Find where the given text appears and provide that cell's center as (X, Y) coordinate. 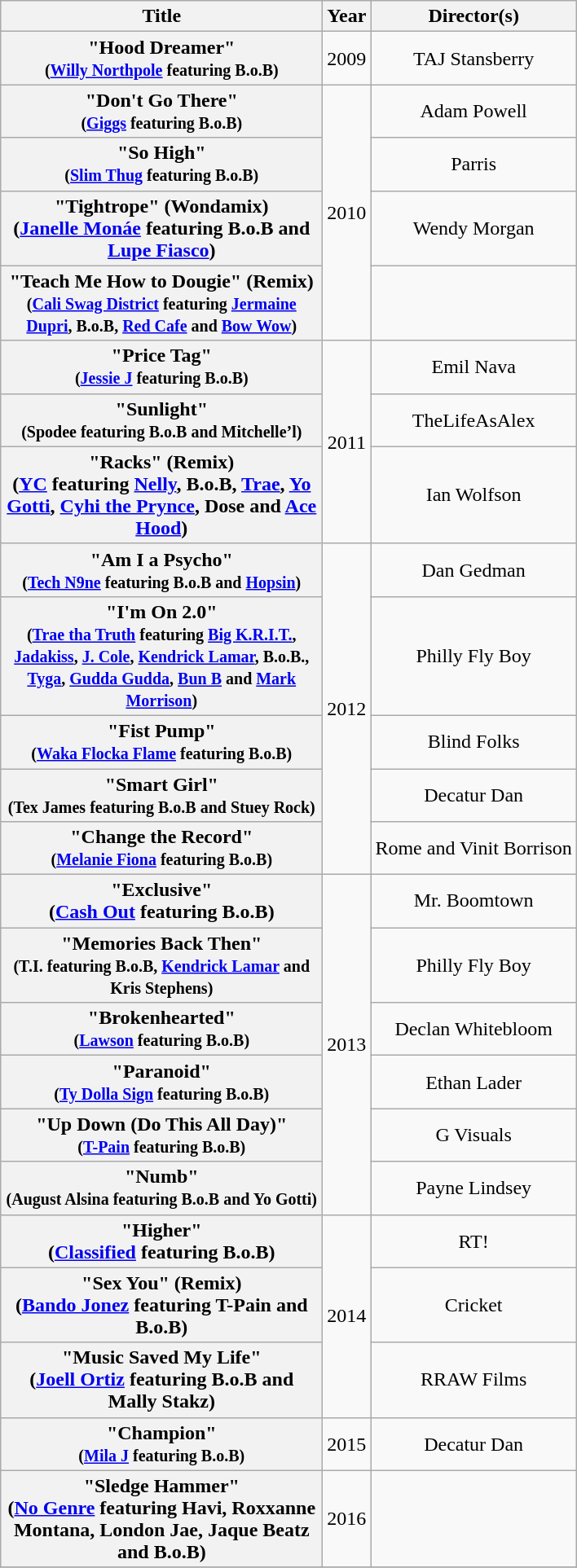
"Sledge Hammer" (No Genre featuring Havi, Roxxanne Montana, London Jae, Jaque Beatz and B.o.B) (161, 1518)
"Higher"(Classified featuring B.o.B) (161, 1241)
Title (161, 16)
TAJ Stansberry (474, 59)
"Brokenhearted"(Lawson featuring B.o.B) (161, 1030)
"Racks" (Remix)(YC featuring Nelly, B.o.B, Trae, Yo Gotti, Cyhi the Prynce, Dose and Ace Hood) (161, 495)
2014 (347, 1316)
Year (347, 16)
G Visuals (474, 1135)
Payne Lindsey (474, 1188)
"Sunlight"(Spodee featuring B.o.B and Mitchelle’l) (161, 420)
Declan Whitebloom (474, 1030)
RT! (474, 1241)
2009 (347, 59)
"So High"(Slim Thug featuring B.o.B) (161, 165)
"Up Down (Do This All Day)"(T-Pain featuring B.o.B) (161, 1135)
Mr. Boomtown (474, 901)
"I'm On 2.0"(Trae tha Truth featuring Big K.R.I.T., Jadakiss, J. Cole, Kendrick Lamar, B.o.B., Tyga, Gudda Gudda, Bun B and Mark Morrison) (161, 656)
2015 (347, 1443)
"Numb"(August Alsina featuring B.o.B and Yo Gotti) (161, 1188)
"Am I a Psycho"(Tech N9ne featuring B.o.B and Hopsin) (161, 570)
"Memories Back Then"(T.I. featuring B.o.B, Kendrick Lamar and Kris Stephens) (161, 965)
Adam Powell (474, 111)
2010 (347, 213)
RRAW Films (474, 1380)
"Champion"(Mila J featuring B.o.B) (161, 1443)
Parris (474, 165)
Emil Nava (474, 367)
"Hood Dreamer"(Willy Northpole featuring B.o.B) (161, 59)
Rome and Vinit Borrison (474, 849)
"Exclusive"(Cash Out featuring B.o.B) (161, 901)
Cricket (474, 1305)
"Fist Pump"(Waka Flocka Flame featuring B.o.B) (161, 741)
"Teach Me How to Dougie" (Remix)(Cali Swag District featuring Jermaine Dupri, B.o.B, Red Cafe and Bow Wow) (161, 303)
Dan Gedman (474, 570)
TheLifeAsAlex (474, 420)
Blind Folks (474, 741)
"Don't Go There"(Giggs featuring B.o.B) (161, 111)
"Price Tag"(Jessie J featuring B.o.B) (161, 367)
"Change the Record"(Melanie Fiona featuring B.o.B) (161, 849)
"Music Saved My Life"(Joell Ortiz featuring B.o.B and Mally Stakz) (161, 1380)
2016 (347, 1518)
Ian Wolfson (474, 495)
2012 (347, 709)
"Tightrope" (Wondamix)(Janelle Monáe featuring B.o.B and Lupe Fiasco) (161, 228)
"Sex You" (Remix)(Bando Jonez featuring T-Pain and B.o.B) (161, 1305)
2013 (347, 1044)
Ethan Lader (474, 1082)
2011 (347, 441)
Wendy Morgan (474, 228)
"Paranoid"(Ty Dolla Sign featuring B.o.B) (161, 1082)
Director(s) (474, 16)
"Smart Girl"(Tex James featuring B.o.B and Stuey Rock) (161, 795)
